Return the (X, Y) coordinate for the center point of the cell that contains the specified text.  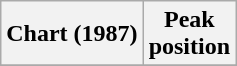
Peakposition (189, 34)
Chart (1987) (72, 34)
